Provide the [x, y] coordinate of the cell's center where the given text is located.  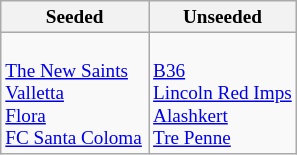
The New Saints Valletta Flora FC Santa Coloma [75, 93]
Unseeded [223, 17]
Seeded [75, 17]
B36 Lincoln Red Imps Alashkert Tre Penne [223, 93]
